Output the (X, Y) coordinate of the center of the cell containing the given text.  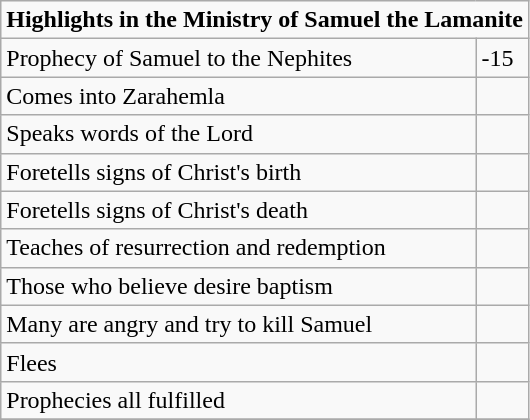
Comes into Zarahemla (238, 96)
Prophecies all fulfilled (238, 400)
Many are angry and try to kill Samuel (238, 324)
-15 (502, 58)
Prophecy of Samuel to the Nephites (238, 58)
Foretells signs of Christ's death (238, 210)
Highlights in the Ministry of Samuel the Lamanite (265, 20)
Speaks words of the Lord (238, 134)
Those who believe desire baptism (238, 286)
Flees (238, 362)
Foretells signs of Christ's birth (238, 172)
Teaches of resurrection and redemption (238, 248)
